Determine the (X, Y) coordinate at the center of the cell enclosing the given text.  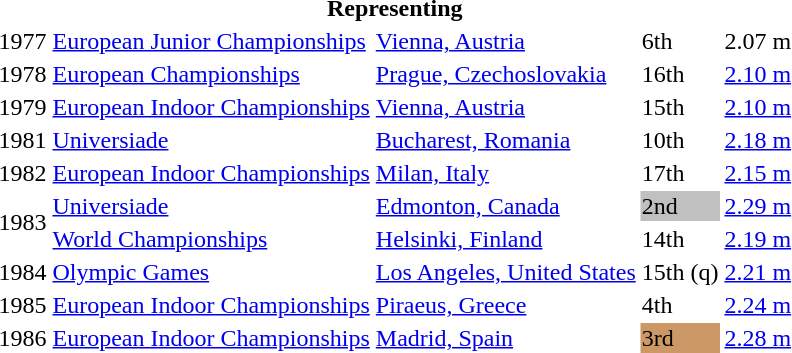
15th (680, 107)
10th (680, 140)
Edmonton, Canada (506, 206)
Madrid, Spain (506, 338)
Prague, Czechoslovakia (506, 74)
Olympic Games (211, 272)
14th (680, 239)
2nd (680, 206)
16th (680, 74)
European Junior Championships (211, 41)
Helsinki, Finland (506, 239)
World Championships (211, 239)
6th (680, 41)
3rd (680, 338)
European Championships (211, 74)
4th (680, 305)
15th (q) (680, 272)
Piraeus, Greece (506, 305)
Los Angeles, United States (506, 272)
Milan, Italy (506, 173)
Bucharest, Romania (506, 140)
17th (680, 173)
